Return [x, y] of the center of cell containing provided text 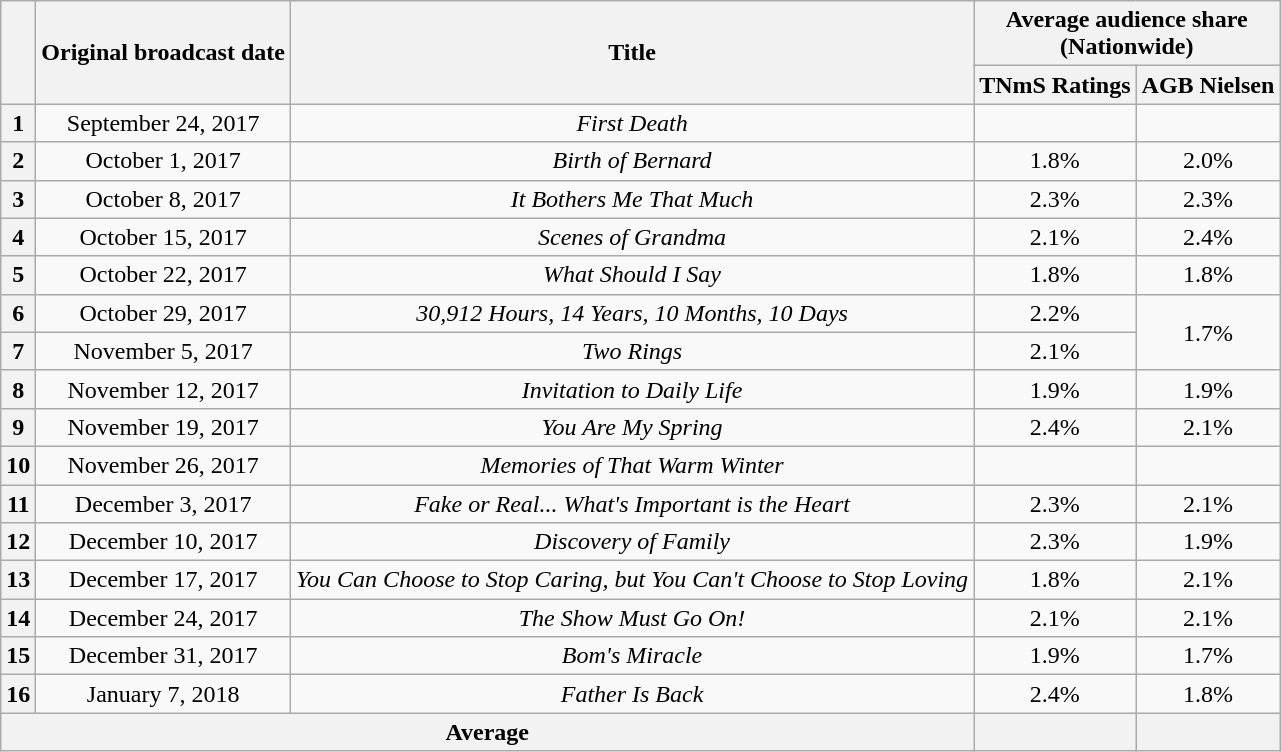
You Can Choose to Stop Caring, but You Can't Choose to Stop Loving [632, 580]
Invitation to Daily Life [632, 389]
First Death [632, 123]
9 [18, 427]
7 [18, 351]
Average audience share(Nationwide) [1127, 34]
The Show Must Go On! [632, 618]
December 10, 2017 [164, 542]
December 24, 2017 [164, 618]
3 [18, 199]
October 15, 2017 [164, 237]
January 7, 2018 [164, 694]
Scenes of Grandma [632, 237]
AGB Nielsen [1208, 85]
5 [18, 275]
Birth of Bernard [632, 161]
2 [18, 161]
15 [18, 656]
November 26, 2017 [164, 465]
6 [18, 313]
November 5, 2017 [164, 351]
13 [18, 580]
16 [18, 694]
4 [18, 237]
October 29, 2017 [164, 313]
Father Is Back [632, 694]
TNmS Ratings [1055, 85]
Title [632, 52]
What Should I Say [632, 275]
10 [18, 465]
You Are My Spring [632, 427]
30,912 Hours, 14 Years, 10 Months, 10 Days [632, 313]
December 17, 2017 [164, 580]
November 12, 2017 [164, 389]
October 1, 2017 [164, 161]
11 [18, 503]
2.0% [1208, 161]
14 [18, 618]
Bom's Miracle [632, 656]
Fake or Real... What's Important is the Heart [632, 503]
2.2% [1055, 313]
Average [488, 732]
December 31, 2017 [164, 656]
12 [18, 542]
1 [18, 123]
December 3, 2017 [164, 503]
8 [18, 389]
Discovery of Family [632, 542]
Memories of That Warm Winter [632, 465]
October 22, 2017 [164, 275]
Two Rings [632, 351]
October 8, 2017 [164, 199]
Original broadcast date [164, 52]
November 19, 2017 [164, 427]
It Bothers Me That Much [632, 199]
September 24, 2017 [164, 123]
